Scan for the cell matching the given text and deliver its [x, y] coordinate at center. 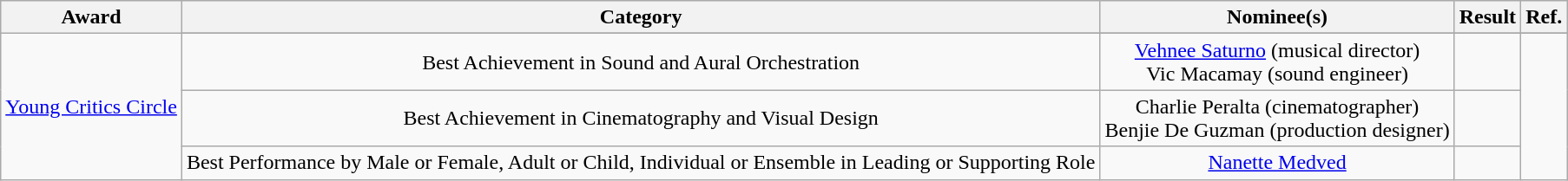
Nominee(s) [1277, 17]
Category [641, 17]
Best Performance by Male or Female, Adult or Child, Individual or Ensemble in Leading or Supporting Role [641, 163]
Charlie Peralta (cinematographer)Benjie De Guzman (production designer) [1277, 118]
Result [1487, 17]
Young Critics Circle [92, 107]
Best Achievement in Cinematography and Visual Design [641, 118]
Award [92, 17]
Ref. [1544, 17]
Nanette Medved [1277, 163]
Best Achievement in Sound and Aural Orchestration [641, 62]
Vehnee Saturno (musical director)Vic Macamay (sound engineer) [1277, 62]
